Provide the (x, y) coordinate of the cell's center where the given text is located.  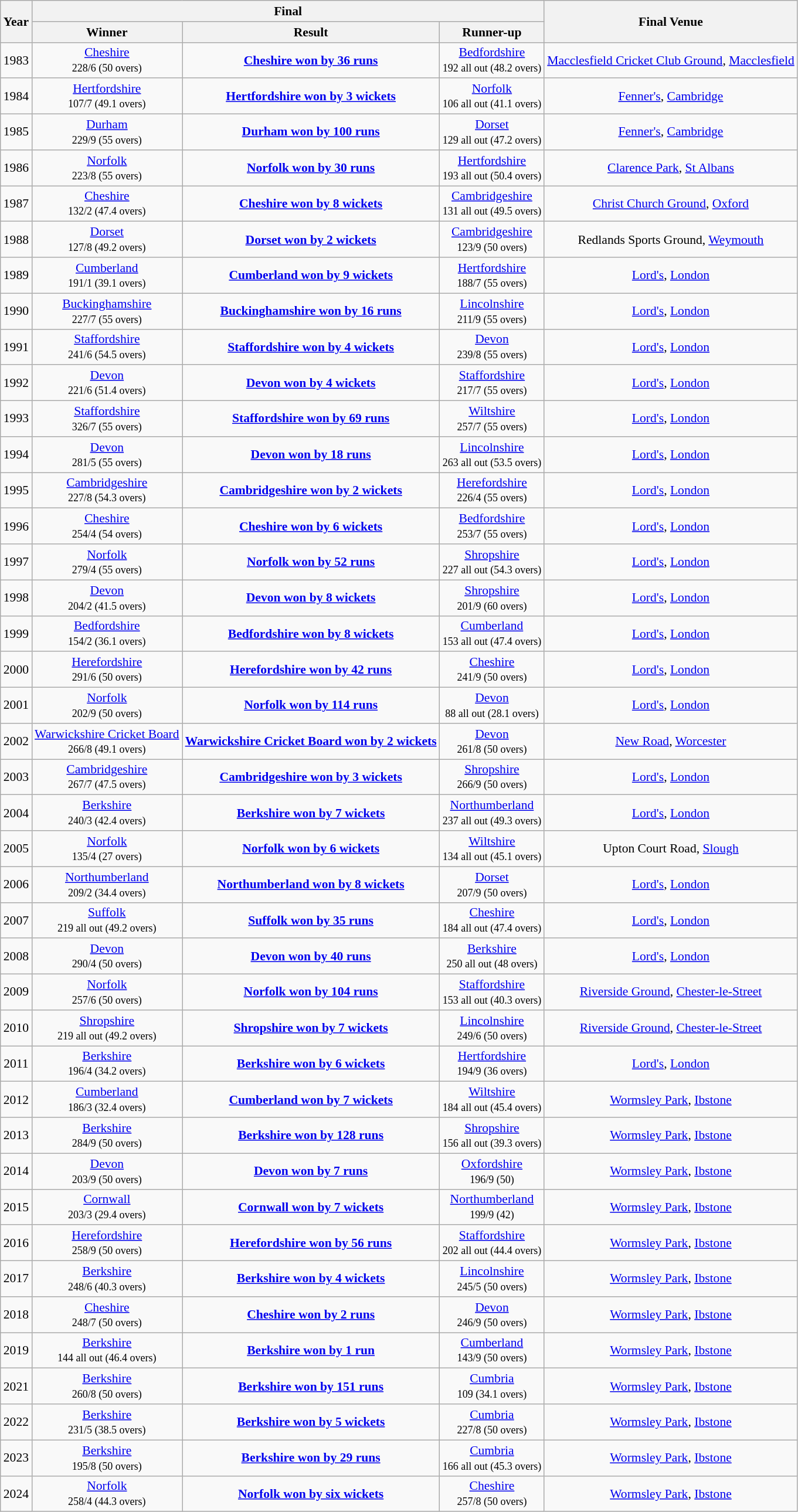
Herefordshire258/9 (50 overs) (107, 1243)
Norfolk202/9 (50 overs) (107, 706)
Cheshire248/7 (50 overs) (107, 1314)
Herefordshire won by 56 runs (311, 1243)
Devon won by 7 runs (311, 1171)
Wiltshire257/7 (55 overs) (493, 419)
Year (16, 21)
Berkshire284/9 (50 overs) (107, 1135)
Berkshire250 all out (48 overs) (493, 957)
2004 (16, 813)
Cheshire won by 2 runs (311, 1314)
Dorset127/8 (49.2 overs) (107, 239)
Cumberland186/3 (32.4 overs) (107, 1100)
Staffordshire217/7 (55 overs) (493, 383)
2017 (16, 1279)
Hertfordshire107/7 (49.1 overs) (107, 96)
Suffolk219 all out (49.2 overs) (107, 920)
Cumberland143/9 (50 overs) (493, 1351)
1988 (16, 239)
2001 (16, 706)
Cheshire184 all out (47.4 overs) (493, 920)
Redlands Sports Ground, Weymouth (671, 239)
Cheshire won by 36 runs (311, 60)
Norfolk106 all out (41.1 overs) (493, 96)
Shropshire201/9 (60 overs) (493, 598)
2015 (16, 1207)
1996 (16, 526)
Norfolk 258/4 (44.3 overs) (107, 1494)
2009 (16, 992)
Shropshire219 all out (49.2 overs) (107, 1028)
Cumberland won by 7 wickets (311, 1100)
1995 (16, 490)
Final Venue (671, 21)
Devon239/8 (55 overs) (493, 347)
2016 (16, 1243)
2008 (16, 957)
Norfolk135/4 (27 overs) (107, 849)
2007 (16, 920)
Norfolk257/6 (50 overs) (107, 992)
Staffordshire202 all out (44.4 overs) (493, 1243)
Devon won by 18 runs (311, 455)
Staffordshire153 all out (40.3 overs) (493, 992)
1989 (16, 276)
Cambridgeshire267/7 (47.5 overs) (107, 777)
Dorset129 all out (47.2 overs) (493, 132)
Cheshire 257/8 (50 overs) (493, 1494)
Clarence Park, St Albans (671, 168)
Staffordshire241/6 (54.5 overs) (107, 347)
Berkshire won by 128 runs (311, 1135)
Norfolk won by 104 runs (311, 992)
Shropshire266/9 (50 overs) (493, 777)
Hertfordshire188/7 (55 overs) (493, 276)
Berkshire144 all out (46.4 overs) (107, 1351)
Bedfordshire192 all out (48.2 overs) (493, 60)
Dorset207/9 (50 overs) (493, 884)
Devon281/5 (55 overs) (107, 455)
Cheshire254/4 (54 overs) (107, 526)
Cambridgeshire won by 2 wickets (311, 490)
Berkshire won by 7 wickets (311, 813)
Winner (107, 32)
Shropshire227 all out (54.3 overs) (493, 562)
1991 (16, 347)
Cheshire won by 8 wickets (311, 204)
Cambridgeshire131 all out (49.5 overs) (493, 204)
Berkshire260/8 (50 overs) (107, 1386)
Norfolk won by 30 runs (311, 168)
Dorset won by 2 wickets (311, 239)
Bedfordshire253/7 (55 overs) (493, 526)
Lincolnshire263 all out (53.5 overs) (493, 455)
Devon290/4 (50 overs) (107, 957)
Warwickshire Cricket Board266/8 (49.1 overs) (107, 741)
Berkshire won by 5 wickets (311, 1422)
Norfolk won by 114 runs (311, 706)
Devon won by 8 wickets (311, 598)
1990 (16, 311)
Devon204/2 (41.5 overs) (107, 598)
Cheshire132/2 (47.4 overs) (107, 204)
Cumbria 166 all out (45.3 overs) (493, 1457)
Herefordshire291/6 (50 overs) (107, 670)
Cumbria109 (34.1 overs) (493, 1386)
Cornwall203/3 (29.4 overs) (107, 1207)
Northumberland199/9 (42) (493, 1207)
Berkshire won by 29 runs (311, 1457)
2019 (16, 1351)
2011 (16, 1064)
1984 (16, 96)
Berkshire240/3 (42.4 overs) (107, 813)
2018 (16, 1314)
Norfolk won by six wickets (311, 1494)
Lincolnshire249/6 (50 overs) (493, 1028)
1997 (16, 562)
2003 (16, 777)
New Road, Worcester (671, 741)
2000 (16, 670)
Berkshire196/4 (34.2 overs) (107, 1064)
2012 (16, 1100)
Cumberland153 all out (47.4 overs) (493, 633)
Cheshire228/6 (50 overs) (107, 60)
Wiltshire184 all out (45.4 overs) (493, 1100)
Hertfordshire193 all out (50.4 overs) (493, 168)
Buckinghamshire won by 16 runs (311, 311)
1992 (16, 383)
Cambridgeshire won by 3 wickets (311, 777)
1993 (16, 419)
Result (311, 32)
Northumberland209/2 (34.4 overs) (107, 884)
Norfolk won by 6 wickets (311, 849)
Shropshire156 all out (39.3 overs) (493, 1135)
Cumberland191/1 (39.1 overs) (107, 276)
Staffordshire won by 69 runs (311, 419)
1987 (16, 204)
Christ Church Ground, Oxford (671, 204)
Final (288, 11)
Cornwall won by 7 wickets (311, 1207)
Shropshire won by 7 wickets (311, 1028)
Berkshire won by 4 wickets (311, 1279)
2014 (16, 1171)
Runner-up (493, 32)
Devon203/9 (50 overs) (107, 1171)
Herefordshire226/4 (55 overs) (493, 490)
Durham229/9 (55 overs) (107, 132)
Upton Court Road, Slough (671, 849)
Cambridgeshire227/8 (54.3 overs) (107, 490)
2013 (16, 1135)
1983 (16, 60)
Oxfordshire196/9 (50) (493, 1171)
2002 (16, 741)
Devon221/6 (51.4 overs) (107, 383)
Devon won by 40 runs (311, 957)
Macclesfield Cricket Club Ground, Macclesfield (671, 60)
Northumberland237 all out (49.3 overs) (493, 813)
1999 (16, 633)
Devon88 all out (28.1 overs) (493, 706)
Berkshire248/6 (40.3 overs) (107, 1279)
2021 (16, 1386)
Devon261/8 (50 overs) (493, 741)
Norfolk223/8 (55 overs) (107, 168)
Durham won by 100 runs (311, 132)
2023 (16, 1457)
Norfolk won by 52 runs (311, 562)
Devon won by 4 wickets (311, 383)
Warwickshire Cricket Board won by 2 wickets (311, 741)
Staffordshire won by 4 wickets (311, 347)
2005 (16, 849)
Berkshire won by 151 runs (311, 1386)
Lincolnshire245/5 (50 overs) (493, 1279)
Buckinghamshire227/7 (55 overs) (107, 311)
Staffordshire326/7 (55 overs) (107, 419)
1986 (16, 168)
Cumbria 227/8 (50 overs) (493, 1422)
Northumberland won by 8 wickets (311, 884)
Hertfordshire194/9 (36 overs) (493, 1064)
Hertfordshire won by 3 wickets (311, 96)
Herefordshire won by 42 runs (311, 670)
Cheshire won by 6 wickets (311, 526)
Devon246/9 (50 overs) (493, 1314)
2010 (16, 1028)
1998 (16, 598)
2022 (16, 1422)
Norfolk279/4 (55 overs) (107, 562)
Berkshire won by 1 run (311, 1351)
Berkshire 231/5 (38.5 overs) (107, 1422)
1985 (16, 132)
Bedfordshire won by 8 wickets (311, 633)
Bedfordshire154/2 (36.1 overs) (107, 633)
Berkshire won by 6 wickets (311, 1064)
Lincolnshire211/9 (55 overs) (493, 311)
2024 (16, 1494)
Cumberland won by 9 wickets (311, 276)
2006 (16, 884)
Berkshire 195/8 (50 overs) (107, 1457)
1994 (16, 455)
Cambridgeshire123/9 (50 overs) (493, 239)
Cheshire241/9 (50 overs) (493, 670)
Wiltshire134 all out (45.1 overs) (493, 849)
Suffolk won by 35 runs (311, 920)
